Capture the cell that displays the provided text and extract its [x, y] central coordinate. 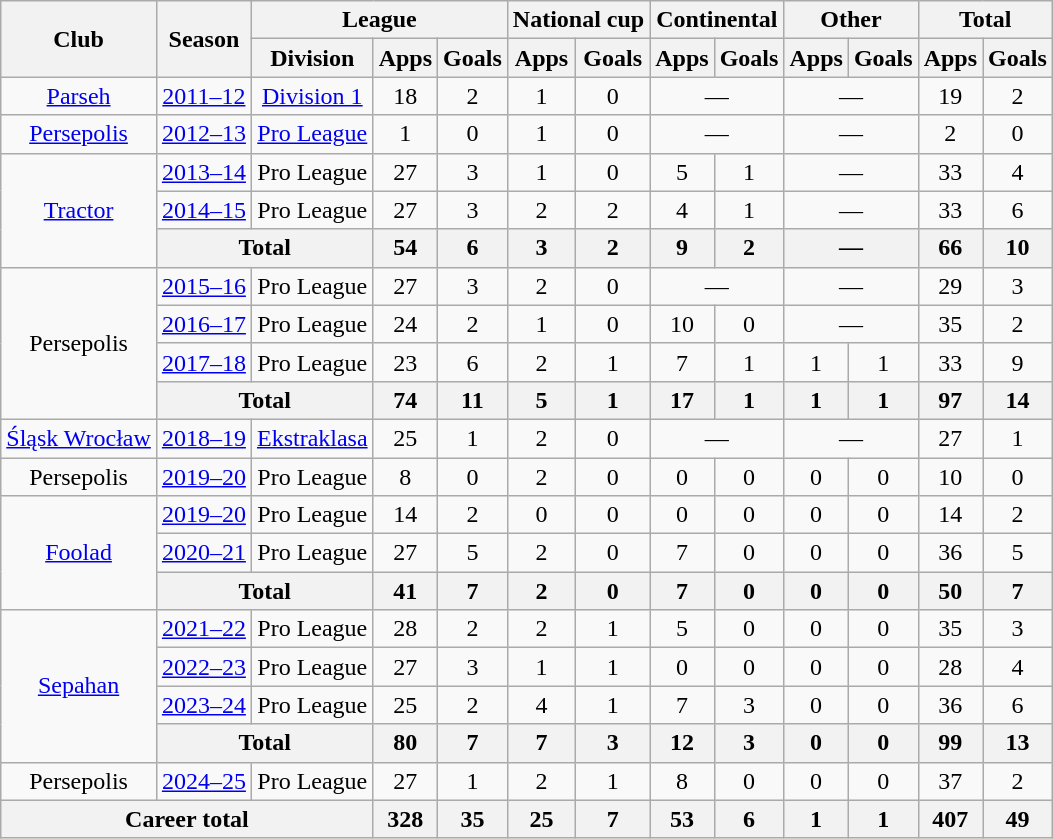
Other [851, 20]
2012–13 [204, 134]
29 [950, 286]
66 [950, 248]
74 [405, 400]
National cup [578, 20]
24 [405, 324]
Śląsk Wrocław [79, 438]
2021–22 [204, 629]
Division [312, 58]
Season [204, 39]
Continental [717, 20]
13 [1018, 743]
2022–23 [204, 667]
2015–16 [204, 286]
19 [950, 96]
2014–15 [204, 210]
League [379, 20]
Ekstraklasa [312, 438]
53 [682, 819]
2011–12 [204, 96]
2023–24 [204, 705]
407 [950, 819]
Club [79, 39]
Career total [187, 819]
2013–14 [204, 172]
18 [405, 96]
Division 1 [312, 96]
97 [950, 400]
Sepahan [79, 686]
99 [950, 743]
2017–18 [204, 362]
11 [473, 400]
2020–21 [204, 553]
49 [1018, 819]
54 [405, 248]
41 [405, 591]
80 [405, 743]
Foolad [79, 553]
50 [950, 591]
2016–17 [204, 324]
23 [405, 362]
37 [950, 781]
17 [682, 400]
2024–25 [204, 781]
2018–19 [204, 438]
Parseh [79, 96]
Tractor [79, 210]
328 [405, 819]
12 [682, 743]
